From the cell containing the given text, extract its center point as [X, Y] coordinate. 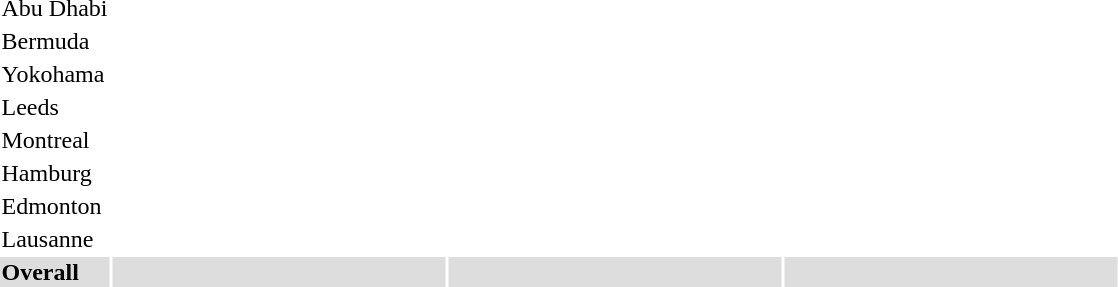
Bermuda [54, 41]
Lausanne [54, 239]
Yokohama [54, 74]
Leeds [54, 107]
Edmonton [54, 206]
Hamburg [54, 173]
Overall [54, 272]
Montreal [54, 140]
